For the text-containing cell, return its midpoint in [X, Y] coordinate format. 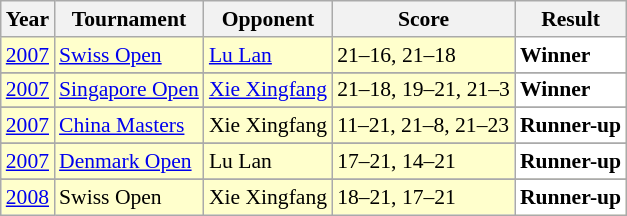
China Masters [129, 126]
17–21, 14–21 [424, 162]
11–21, 21–8, 21–23 [424, 126]
Denmark Open [129, 162]
Score [424, 19]
21–18, 19–21, 21–3 [424, 90]
2008 [28, 197]
18–21, 17–21 [424, 197]
21–16, 21–18 [424, 55]
Result [570, 19]
Singapore Open [129, 90]
Tournament [129, 19]
Year [28, 19]
Opponent [268, 19]
